Pinpoint the cell where the given text exists, returning its [X, Y] midpoint coordinate. 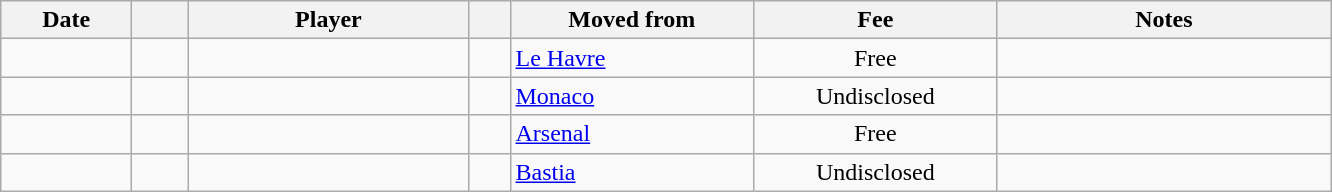
Fee [876, 20]
Player [328, 20]
Le Havre [632, 58]
Arsenal [632, 134]
Monaco [632, 96]
Notes [1164, 20]
Moved from [632, 20]
Bastia [632, 172]
Date [66, 20]
